Detect which cell encompasses the target text, then output its [x, y] center coordinate. 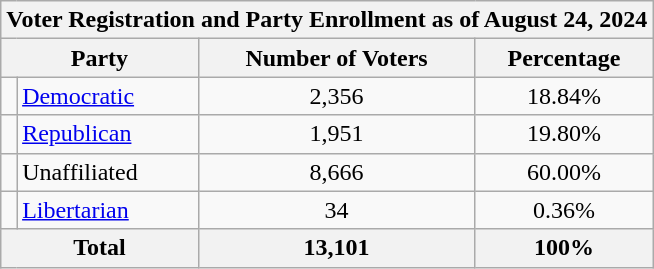
100% [564, 248]
0.36% [564, 210]
Democratic [108, 96]
13,101 [336, 248]
Republican [108, 134]
1,951 [336, 134]
Number of Voters [336, 58]
Voter Registration and Party Enrollment as of August 24, 2024 [327, 20]
Party [100, 58]
60.00% [564, 172]
18.84% [564, 96]
34 [336, 210]
19.80% [564, 134]
2,356 [336, 96]
Libertarian [108, 210]
8,666 [336, 172]
Total [100, 248]
Unaffiliated [108, 172]
Percentage [564, 58]
